Pinpoint the cell where the given text exists, returning its (X, Y) midpoint coordinate. 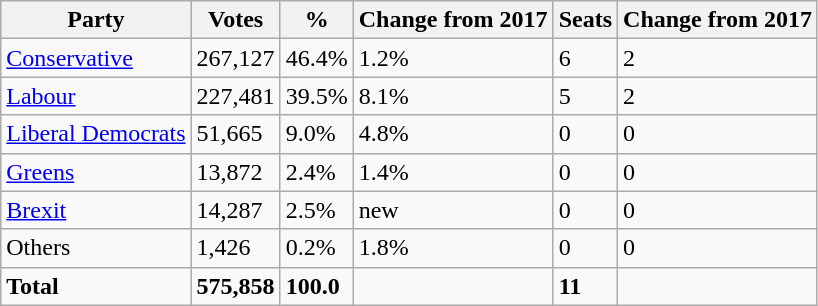
2.5% (316, 210)
Others (96, 248)
575,858 (236, 286)
Greens (96, 172)
1.4% (453, 172)
13,872 (236, 172)
1.8% (453, 248)
Labour (96, 96)
267,127 (236, 58)
2.4% (316, 172)
Party (96, 20)
Conservative (96, 58)
% (316, 20)
Seats (585, 20)
11 (585, 286)
39.5% (316, 96)
Votes (236, 20)
51,665 (236, 134)
227,481 (236, 96)
0.2% (316, 248)
Brexit (96, 210)
9.0% (316, 134)
5 (585, 96)
1.2% (453, 58)
4.8% (453, 134)
8.1% (453, 96)
Liberal Democrats (96, 134)
46.4% (316, 58)
1,426 (236, 248)
6 (585, 58)
Total (96, 286)
100.0 (316, 286)
new (453, 210)
14,287 (236, 210)
